Locate the cell with the specified text and output its [x, y] center coordinate. 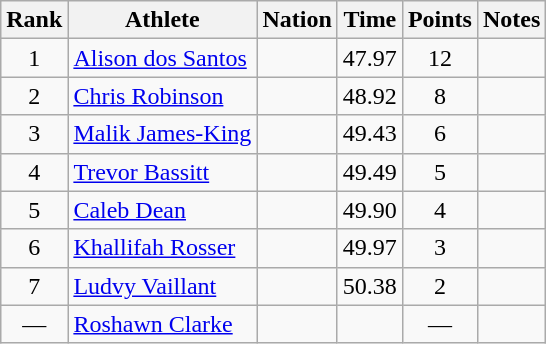
Nation [297, 20]
Time [370, 20]
Chris Robinson [162, 96]
8 [440, 96]
Rank [34, 20]
47.97 [370, 58]
12 [440, 58]
Notes [511, 20]
Roshawn Clarke [162, 324]
Athlete [162, 20]
49.97 [370, 248]
7 [34, 286]
1 [34, 58]
49.43 [370, 134]
49.90 [370, 210]
49.49 [370, 172]
Malik James-King [162, 134]
Points [440, 20]
Caleb Dean [162, 210]
Alison dos Santos [162, 58]
48.92 [370, 96]
50.38 [370, 286]
Ludvy Vaillant [162, 286]
Trevor Bassitt [162, 172]
Khallifah Rosser [162, 248]
